Return [x, y] of the center of cell containing provided text 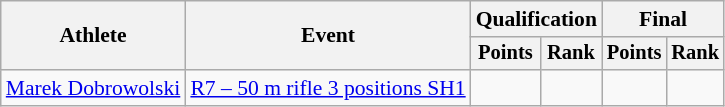
R7 – 50 m rifle 3 positions SH1 [328, 88]
Marek Dobrowolski [94, 88]
Qualification [536, 19]
Event [328, 36]
Athlete [94, 36]
Final [663, 19]
